Identify which cell holds the provided text, then report its [x, y] central coordinate. 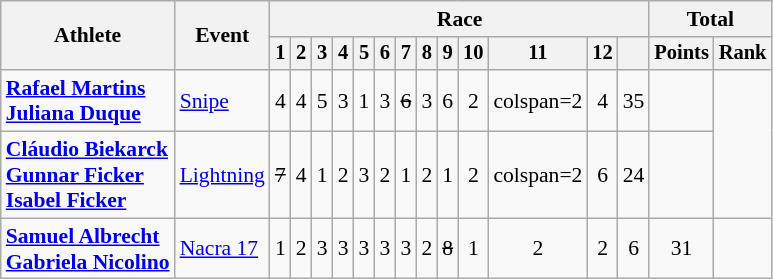
Points [681, 54]
Lightning [222, 176]
12 [602, 54]
Total [710, 19]
10 [473, 54]
Rafael MartinsJuliana Duque [88, 100]
Samuel AlbrechtGabriela Nicolino [88, 248]
Snipe [222, 100]
Rank [743, 54]
11 [538, 54]
24 [634, 176]
9 [448, 54]
Athlete [88, 36]
35 [634, 100]
31 [681, 248]
Event [222, 36]
Race [460, 19]
Cláudio BiekarckGunnar FickerIsabel Ficker [88, 176]
Nacra 17 [222, 248]
